Locate the cell with the specified text and output its [X, Y] center coordinate. 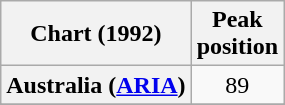
Australia (ARIA) [96, 85]
Chart (1992) [96, 34]
89 [237, 85]
Peakposition [237, 34]
